Scan for the cell matching the given text and deliver its [x, y] coordinate at center. 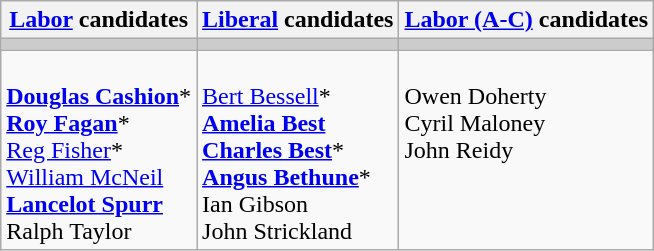
Labor (A-C) candidates [526, 20]
Bert Bessell* Amelia Best Charles Best* Angus Bethune* Ian Gibson John Strickland [298, 150]
Liberal candidates [298, 20]
Owen Doherty Cyril Maloney John Reidy [526, 150]
Douglas Cashion* Roy Fagan* Reg Fisher* William McNeil Lancelot Spurr Ralph Taylor [99, 150]
Labor candidates [99, 20]
